Detect which cell encompasses the target text, then output its [X, Y] center coordinate. 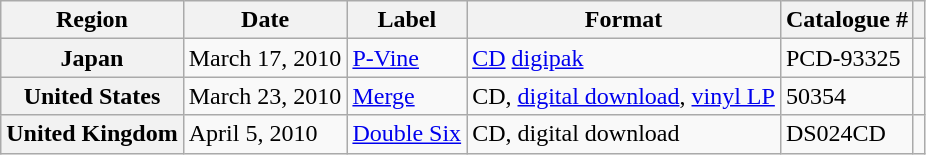
CD, digital download [624, 134]
March 17, 2010 [265, 58]
P-Vine [407, 58]
Catalogue # [846, 20]
Japan [92, 58]
Merge [407, 96]
Date [265, 20]
March 23, 2010 [265, 96]
DS024CD [846, 134]
CD, digital download, vinyl LP [624, 96]
Double Six [407, 134]
Format [624, 20]
United States [92, 96]
April 5, 2010 [265, 134]
50354 [846, 96]
Region [92, 20]
PCD-93325 [846, 58]
United Kingdom [92, 134]
Label [407, 20]
CD digipak [624, 58]
